Scan for the cell matching the given text and deliver its [X, Y] coordinate at center. 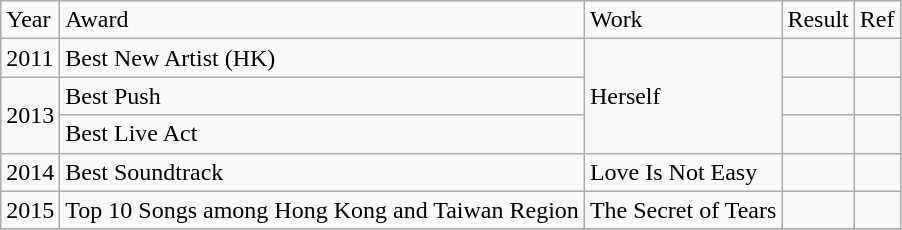
Best New Artist (HK) [322, 58]
Top 10 Songs among Hong Kong and Taiwan Region [322, 210]
Best Push [322, 96]
Herself [683, 96]
2015 [30, 210]
2014 [30, 172]
Love Is Not Easy [683, 172]
Ref [877, 20]
Result [818, 20]
2011 [30, 58]
Best Soundtrack [322, 172]
Best Live Act [322, 134]
Year [30, 20]
The Secret of Tears [683, 210]
Work [683, 20]
Award [322, 20]
2013 [30, 115]
